Output the (X, Y) coordinate of the center of the cell containing the given text.  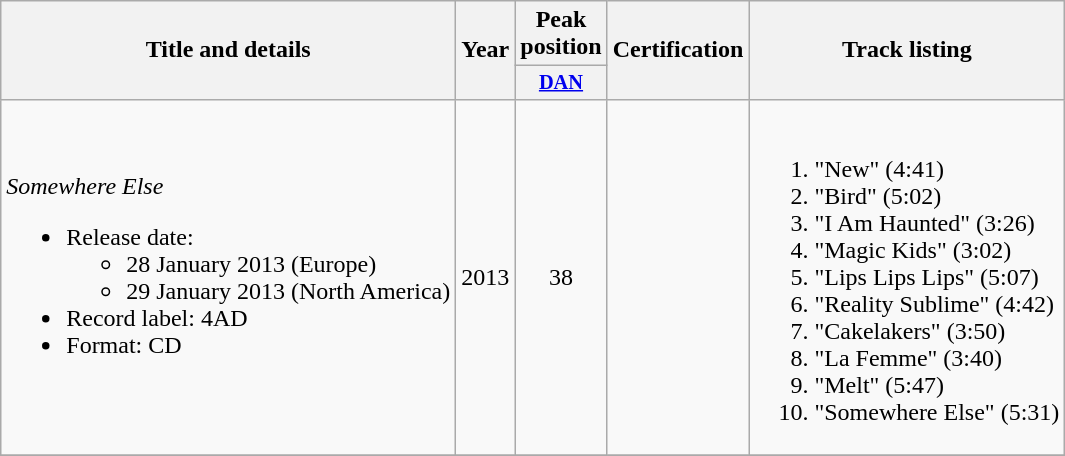
Somewhere ElseRelease date:28 January 2013 (Europe)29 January 2013 (North America)Record label: 4ADFormat: CD (228, 277)
Title and details (228, 50)
Year (486, 50)
2013 (486, 277)
Certification (678, 50)
38 (561, 277)
Peak position (561, 34)
DAN (561, 83)
Track listing (907, 50)
